Provide the [x, y] coordinate of the cell's center where the given text is located.  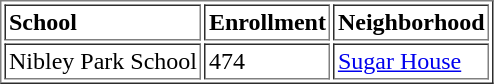
Sugar House [411, 62]
Enrollment [267, 22]
Nibley Park School [102, 62]
School [102, 22]
474 [267, 62]
Neighborhood [411, 22]
